For the text-containing cell, return its midpoint in (x, y) coordinate format. 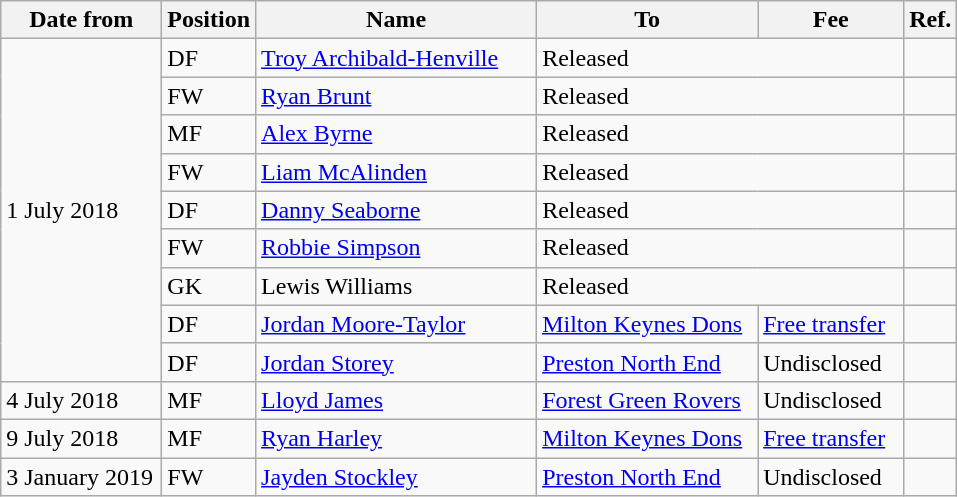
9 July 2018 (82, 438)
To (648, 20)
Jordan Storey (396, 362)
Date from (82, 20)
Alex Byrne (396, 134)
Position (209, 20)
Danny Seaborne (396, 210)
Ryan Brunt (396, 96)
Ref. (930, 20)
Lloyd James (396, 400)
Jayden Stockley (396, 477)
Forest Green Rovers (648, 400)
Robbie Simpson (396, 248)
Liam McAlinden (396, 172)
3 January 2019 (82, 477)
GK (209, 286)
4 July 2018 (82, 400)
Name (396, 20)
Troy Archibald-Henville (396, 58)
Jordan Moore-Taylor (396, 324)
1 July 2018 (82, 210)
Ryan Harley (396, 438)
Lewis Williams (396, 286)
Fee (831, 20)
